Scan for the cell matching the given text and deliver its (x, y) coordinate at center. 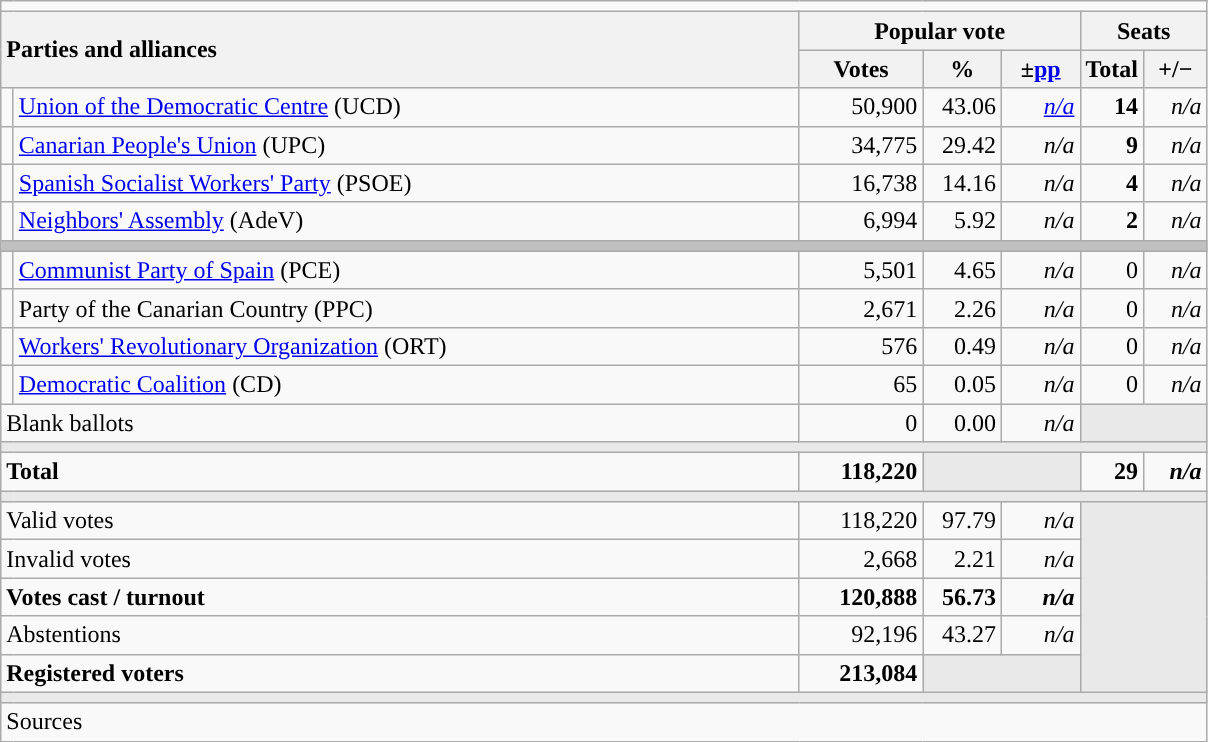
0.05 (962, 384)
120,888 (861, 597)
9 (1112, 145)
Communist Party of Spain (PCE) (406, 270)
% (962, 69)
16,738 (861, 183)
+/− (1176, 69)
56.73 (962, 597)
Parties and alliances (400, 50)
5,501 (861, 270)
2.21 (962, 559)
Democratic Coalition (CD) (406, 384)
Valid votes (400, 521)
213,084 (861, 673)
29 (1112, 472)
±pp (1040, 69)
Votes (861, 69)
Workers' Revolutionary Organization (ORT) (406, 346)
Seats (1144, 31)
Party of the Canarian Country (PPC) (406, 308)
Blank ballots (400, 423)
92,196 (861, 635)
29.42 (962, 145)
2,671 (861, 308)
Canarian People's Union (UPC) (406, 145)
0.49 (962, 346)
Union of the Democratic Centre (UCD) (406, 107)
2,668 (861, 559)
Votes cast / turnout (400, 597)
43.06 (962, 107)
Invalid votes (400, 559)
2 (1112, 221)
97.79 (962, 521)
0.00 (962, 423)
14 (1112, 107)
2.26 (962, 308)
4.65 (962, 270)
5.92 (962, 221)
Neighbors' Assembly (AdeV) (406, 221)
Registered voters (400, 673)
14.16 (962, 183)
4 (1112, 183)
43.27 (962, 635)
Sources (604, 722)
34,775 (861, 145)
65 (861, 384)
6,994 (861, 221)
50,900 (861, 107)
Spanish Socialist Workers' Party (PSOE) (406, 183)
576 (861, 346)
Popular vote (940, 31)
Abstentions (400, 635)
